From the cell containing the given text, extract its center point as (X, Y) coordinate. 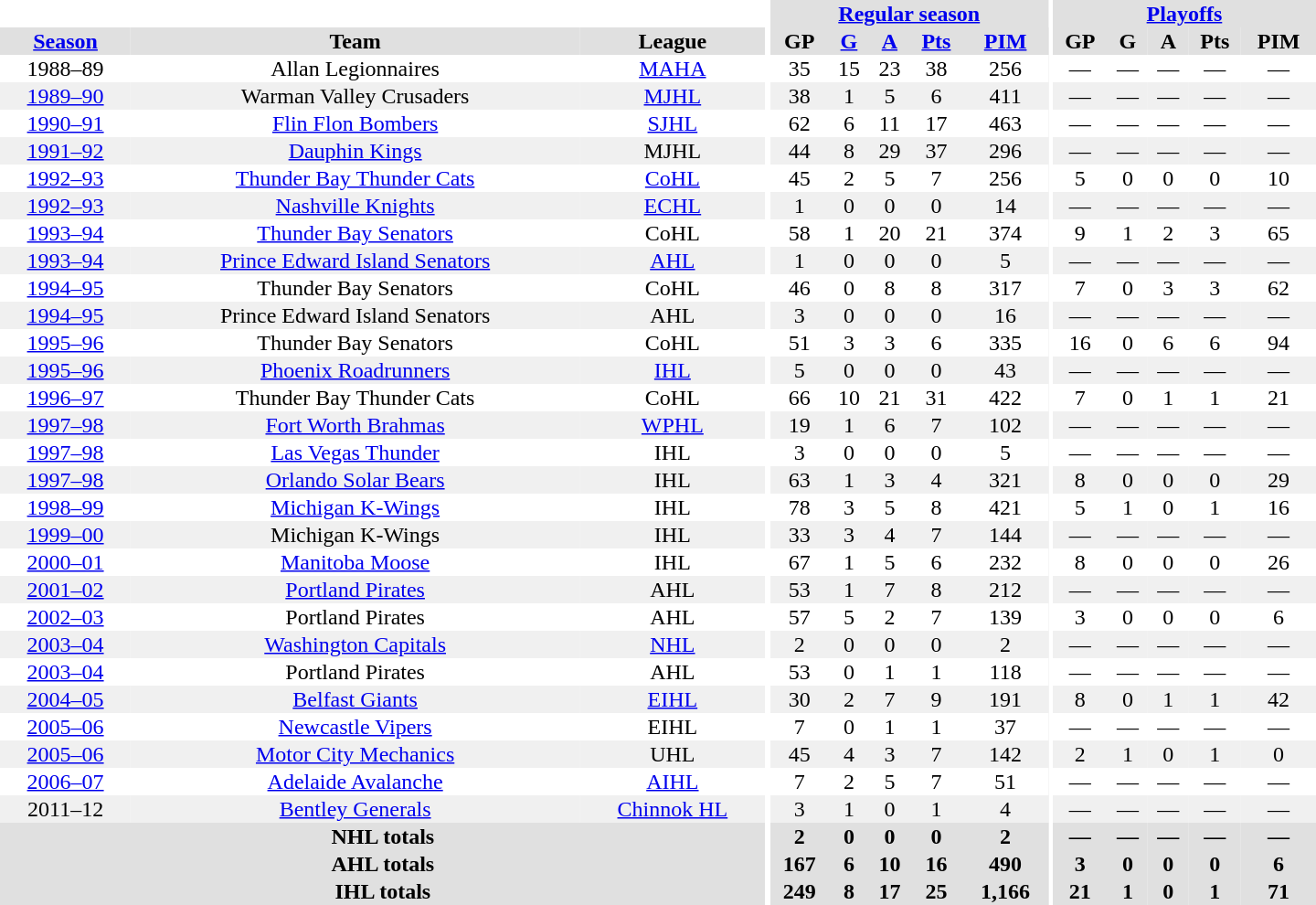
2006–07 (66, 782)
422 (1005, 398)
Regular season (909, 14)
66 (800, 398)
33 (800, 535)
Nashville Knights (355, 206)
Chinnok HL (673, 809)
Flin Flon Bombers (355, 123)
31 (937, 398)
94 (1279, 343)
Allan Legionnaires (355, 69)
191 (1005, 699)
Manitoba Moose (355, 562)
296 (1005, 151)
30 (800, 699)
118 (1005, 672)
411 (1005, 96)
102 (1005, 425)
212 (1005, 590)
Motor City Mechanics (355, 754)
Dauphin Kings (355, 151)
2001–02 (66, 590)
1990–91 (66, 123)
2004–05 (66, 699)
25 (937, 891)
UHL (673, 754)
IHL totals (383, 891)
374 (1005, 233)
1999–00 (66, 535)
MAHA (673, 69)
Belfast Giants (355, 699)
Playoffs (1184, 14)
Bentley Generals (355, 809)
43 (1005, 370)
Orlando Solar Bears (355, 480)
Team (355, 41)
League (673, 41)
Warman Valley Crusaders (355, 96)
57 (800, 617)
232 (1005, 562)
42 (1279, 699)
1,166 (1005, 891)
AHL totals (383, 864)
1996–97 (66, 398)
139 (1005, 617)
67 (800, 562)
AIHL (673, 782)
Newcastle Vipers (355, 727)
167 (800, 864)
142 (1005, 754)
249 (800, 891)
58 (800, 233)
ECHL (673, 206)
Season (66, 41)
317 (1005, 288)
Las Vegas Thunder (355, 452)
15 (849, 69)
19 (800, 425)
2002–03 (66, 617)
1989–90 (66, 96)
63 (800, 480)
71 (1279, 891)
20 (889, 233)
14 (1005, 206)
Washington Capitals (355, 644)
WPHL (673, 425)
Adelaide Avalanche (355, 782)
421 (1005, 507)
65 (1279, 233)
26 (1279, 562)
1991–92 (66, 151)
335 (1005, 343)
78 (800, 507)
2000–01 (66, 562)
144 (1005, 535)
11 (889, 123)
SJHL (673, 123)
463 (1005, 123)
490 (1005, 864)
NHL totals (383, 836)
Fort Worth Brahmas (355, 425)
44 (800, 151)
35 (800, 69)
Phoenix Roadrunners (355, 370)
1988–89 (66, 69)
321 (1005, 480)
46 (800, 288)
1998–99 (66, 507)
2011–12 (66, 809)
23 (889, 69)
NHL (673, 644)
